Search for the cell housing the specified text and yield its [x, y] center coordinate. 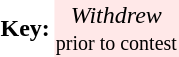
Withdrewprior to contest [116, 28]
